Pinpoint the cell where the given text exists, returning its [X, Y] midpoint coordinate. 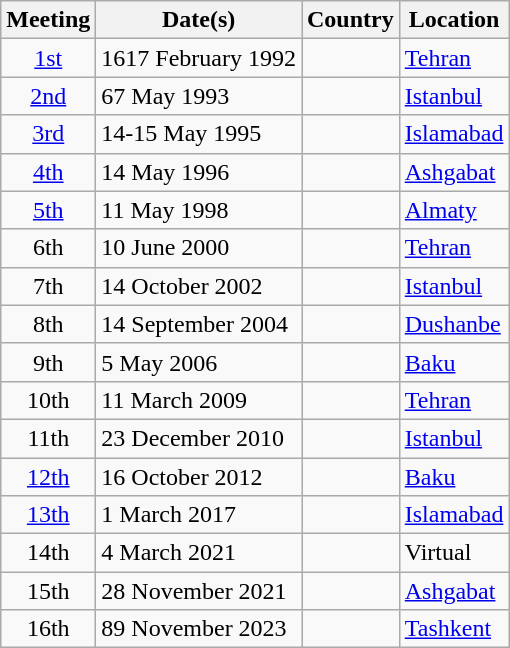
16 October 2012 [199, 477]
28 November 2021 [199, 591]
7th [48, 286]
5 May 2006 [199, 362]
1617 February 1992 [199, 58]
5th [48, 210]
89 November 2023 [199, 629]
Almaty [454, 210]
11 March 2009 [199, 400]
16th [48, 629]
2nd [48, 96]
Country [351, 20]
11th [48, 438]
4th [48, 172]
14th [48, 553]
14 May 1996 [199, 172]
Meeting [48, 20]
Date(s) [199, 20]
1st [48, 58]
3rd [48, 134]
Tashkent [454, 629]
4 March 2021 [199, 553]
14 October 2002 [199, 286]
10th [48, 400]
13th [48, 515]
10 June 2000 [199, 248]
11 May 1998 [199, 210]
8th [48, 324]
6th [48, 248]
9th [48, 362]
12th [48, 477]
1 March 2017 [199, 515]
15th [48, 591]
14 September 2004 [199, 324]
14-15 May 1995 [199, 134]
Virtual [454, 553]
Dushanbe [454, 324]
Location [454, 20]
67 May 1993 [199, 96]
23 December 2010 [199, 438]
